For the text-containing cell, return its midpoint in [x, y] coordinate format. 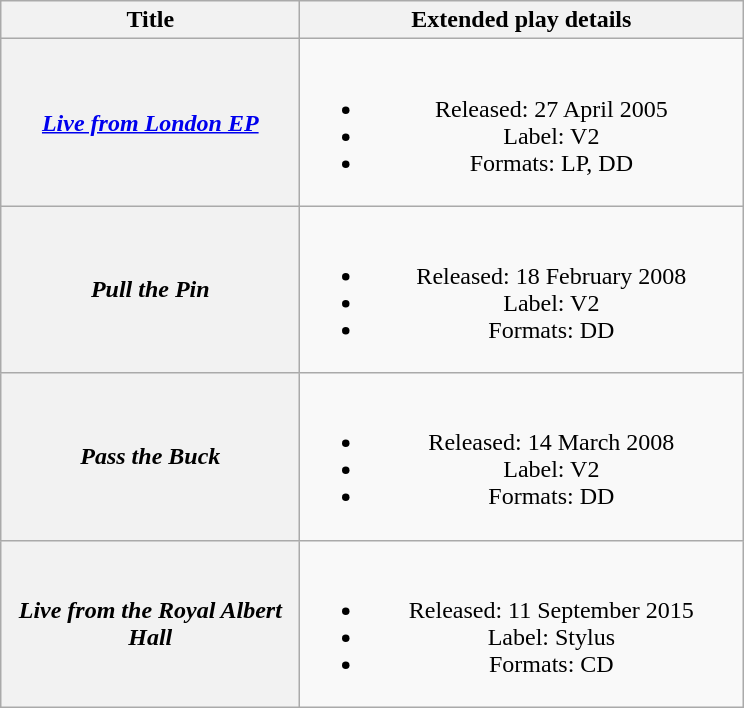
Live from the Royal Albert Hall [150, 624]
Released: 14 March 2008Label: V2Formats: DD [522, 456]
Released: 27 April 2005Label: V2Formats: LP, DD [522, 122]
Released: 18 February 2008Label: V2Formats: DD [522, 290]
Extended play details [522, 20]
Live from London EP [150, 122]
Title [150, 20]
Pull the Pin [150, 290]
Pass the Buck [150, 456]
Released: 11 September 2015Label: StylusFormats: CD [522, 624]
